Find where the given text appears and provide that cell's center as (X, Y) coordinate. 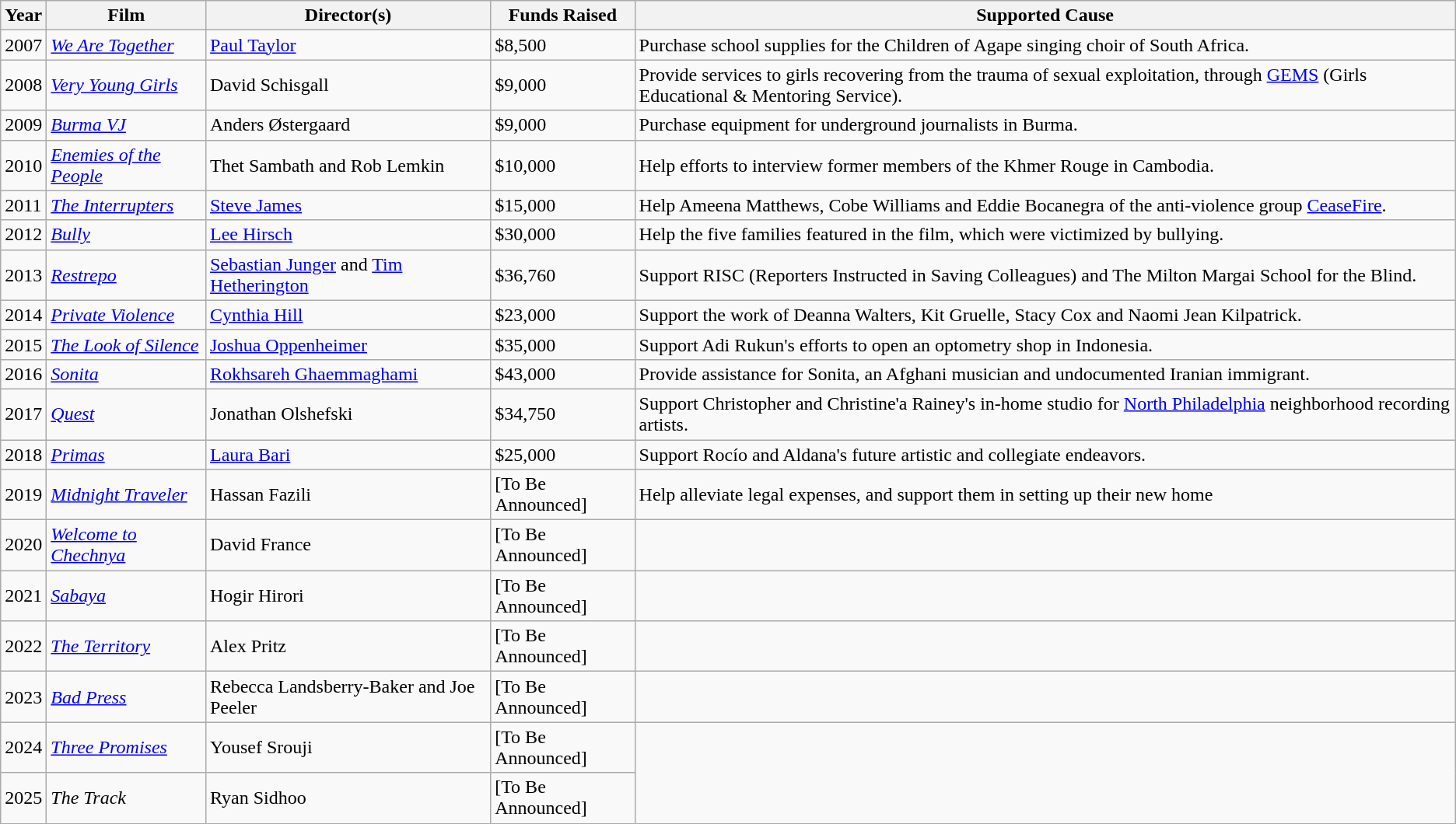
Lee Hirsch (348, 235)
Laura Bari (348, 455)
2016 (23, 374)
Help efforts to interview former members of the Khmer Rouge in Cambodia. (1045, 165)
2021 (23, 595)
2009 (23, 125)
Paul Taylor (348, 45)
Support the work of Deanna Walters, Kit Gruelle, Stacy Cox and Naomi Jean Kilpatrick. (1045, 315)
Support Christopher and Christine'a Rainey's in-home studio for North Philadelphia neighborhood recording artists. (1045, 414)
David France (348, 546)
Sonita (126, 374)
Provide assistance for Sonita, an Afghani musician and undocumented Iranian immigrant. (1045, 374)
Help Ameena Matthews, Cobe Williams and Eddie Bocanegra of the anti-violence group CeaseFire. (1045, 205)
Burma VJ (126, 125)
Welcome to Chechnya (126, 546)
Bully (126, 235)
2012 (23, 235)
Funds Raised (563, 16)
Ryan Sidhoo (348, 798)
$30,000 (563, 235)
2022 (23, 647)
2013 (23, 275)
Purchase equipment for underground journalists in Burma. (1045, 125)
2017 (23, 414)
$25,000 (563, 455)
Primas (126, 455)
$35,000 (563, 344)
$34,750 (563, 414)
Quest (126, 414)
2023 (23, 697)
Hogir Hirori (348, 595)
David Schisgall (348, 86)
2019 (23, 494)
2018 (23, 455)
Very Young Girls (126, 86)
Steve James (348, 205)
$23,000 (563, 315)
Thet Sambath and Rob Lemkin (348, 165)
$8,500 (563, 45)
Bad Press (126, 697)
Sebastian Junger and Tim Hetherington (348, 275)
2014 (23, 315)
$36,760 (563, 275)
Sabaya (126, 595)
$10,000 (563, 165)
Support RISC (Reporters Instructed in Saving Colleagues) and The Milton Margai School for the Blind. (1045, 275)
Anders Østergaard (348, 125)
Help alleviate legal expenses, and support them in setting up their new home (1045, 494)
2008 (23, 86)
Rokhsareh Ghaemmaghami (348, 374)
Jonathan Olshefski (348, 414)
2025 (23, 798)
Hassan Fazili (348, 494)
2011 (23, 205)
Alex Pritz (348, 647)
The Territory (126, 647)
Support Adi Rukun's efforts to open an optometry shop in Indonesia. (1045, 344)
Cynthia Hill (348, 315)
Purchase school supplies for the Children of Agape singing choir of South Africa. (1045, 45)
The Look of Silence (126, 344)
Midnight Traveler (126, 494)
2010 (23, 165)
Joshua Oppenheimer (348, 344)
Film (126, 16)
Supported Cause (1045, 16)
The Track (126, 798)
2024 (23, 748)
Provide services to girls recovering from the trauma of sexual exploitation, through GEMS (Girls Educational & Mentoring Service). (1045, 86)
The Interrupters (126, 205)
Support Rocío and Aldana's future artistic and collegiate endeavors. (1045, 455)
Restrepo (126, 275)
Help the five families featured in the film, which were victimized by bullying. (1045, 235)
Rebecca Landsberry-Baker and Joe Peeler (348, 697)
2007 (23, 45)
Director(s) (348, 16)
We Are Together (126, 45)
Year (23, 16)
$15,000 (563, 205)
Yousef Srouji (348, 748)
2015 (23, 344)
Private Violence (126, 315)
$43,000 (563, 374)
2020 (23, 546)
Three Promises (126, 748)
Enemies of the People (126, 165)
